Pinpoint the cell where the given text exists, returning its (X, Y) midpoint coordinate. 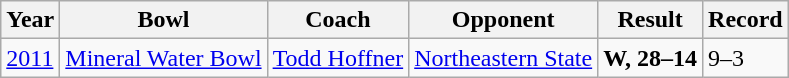
9–3 (746, 58)
Record (746, 20)
Todd Hoffner (338, 58)
Year (30, 20)
Result (650, 20)
Mineral Water Bowl (164, 58)
W, 28–14 (650, 58)
Northeastern State (504, 58)
Bowl (164, 20)
Coach (338, 20)
2011 (30, 58)
Opponent (504, 20)
